Find where the given text appears and provide that cell's center as [X, Y] coordinate. 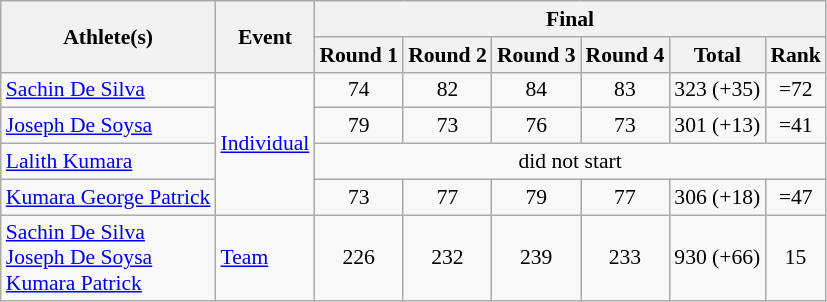
Individual [264, 143]
Round 1 [358, 55]
Joseph De Soysa [108, 126]
323 (+35) [717, 90]
Final [570, 19]
Round 3 [536, 55]
=41 [796, 126]
Event [264, 36]
Kumara George Patrick [108, 197]
Sachin De SilvaJoseph De SoysaKumara Patrick [108, 258]
233 [626, 258]
did not start [570, 162]
226 [358, 258]
Sachin De Silva [108, 90]
Athlete(s) [108, 36]
930 (+66) [717, 258]
=72 [796, 90]
74 [358, 90]
Rank [796, 55]
76 [536, 126]
301 (+13) [717, 126]
239 [536, 258]
232 [448, 258]
82 [448, 90]
84 [536, 90]
Team [264, 258]
83 [626, 90]
Round 2 [448, 55]
15 [796, 258]
=47 [796, 197]
306 (+18) [717, 197]
Round 4 [626, 55]
Total [717, 55]
Lalith Kumara [108, 162]
